For the text-containing cell, return its midpoint in (x, y) coordinate format. 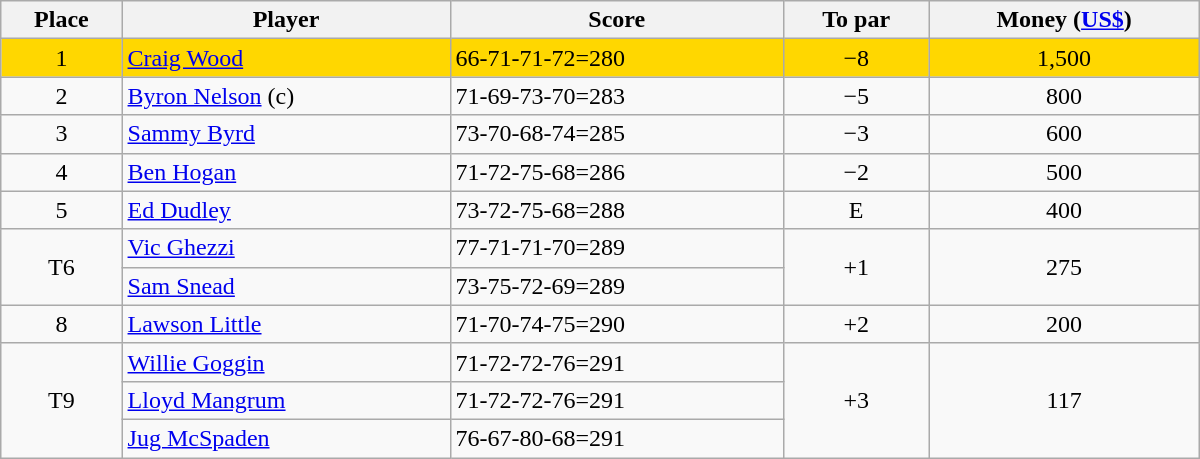
−8 (856, 58)
76-67-80-68=291 (616, 438)
200 (1064, 324)
71-70-74-75=290 (616, 324)
275 (1064, 267)
+2 (856, 324)
2 (62, 96)
600 (1064, 134)
+1 (856, 267)
71-69-73-70=283 (616, 96)
Jug McSpaden (286, 438)
Score (616, 20)
Place (62, 20)
66-71-71-72=280 (616, 58)
−5 (856, 96)
Sammy Byrd (286, 134)
3 (62, 134)
400 (1064, 210)
Ben Hogan (286, 172)
800 (1064, 96)
Byron Nelson (c) (286, 96)
+3 (856, 400)
Player (286, 20)
−2 (856, 172)
73-72-75-68=288 (616, 210)
To par (856, 20)
Ed Dudley (286, 210)
500 (1064, 172)
E (856, 210)
−3 (856, 134)
73-70-68-74=285 (616, 134)
Willie Goggin (286, 362)
Vic Ghezzi (286, 248)
73-75-72-69=289 (616, 286)
4 (62, 172)
8 (62, 324)
T6 (62, 267)
Sam Snead (286, 286)
1 (62, 58)
1,500 (1064, 58)
117 (1064, 400)
71-72-75-68=286 (616, 172)
T9 (62, 400)
5 (62, 210)
Money (US$) (1064, 20)
Lloyd Mangrum (286, 400)
77-71-71-70=289 (616, 248)
Craig Wood (286, 58)
Lawson Little (286, 324)
